Identify which cell holds the provided text, then report its [x, y] central coordinate. 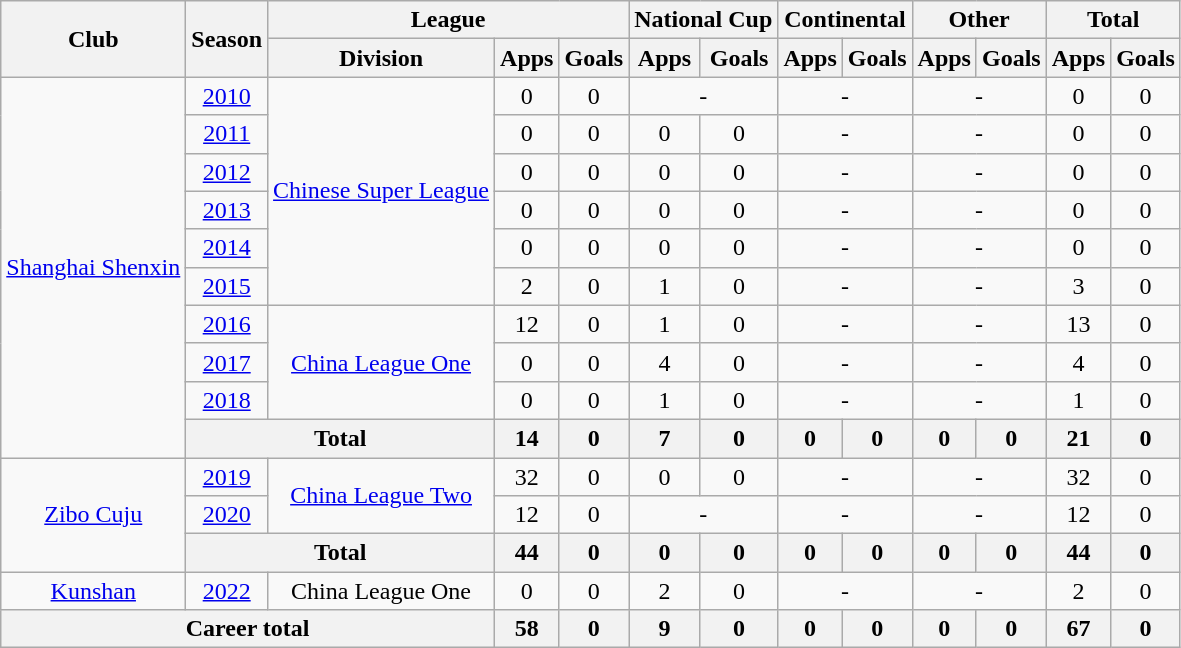
2015 [227, 286]
7 [665, 438]
2013 [227, 210]
2010 [227, 96]
21 [1078, 438]
2012 [227, 172]
Shanghai Shenxin [94, 268]
2017 [227, 362]
Continental [845, 20]
9 [665, 629]
Season [227, 39]
2011 [227, 134]
3 [1078, 286]
2016 [227, 324]
2019 [227, 477]
Chinese Super League [382, 191]
67 [1078, 629]
China League Two [382, 496]
Other [979, 20]
National Cup [704, 20]
2020 [227, 515]
Zibo Cuju [94, 515]
2022 [227, 591]
14 [527, 438]
Division [382, 58]
13 [1078, 324]
2014 [227, 248]
Kunshan [94, 591]
League [448, 20]
58 [527, 629]
2018 [227, 400]
Club [94, 39]
Career total [248, 629]
